Identify which cell holds the provided text, then report its [x, y] central coordinate. 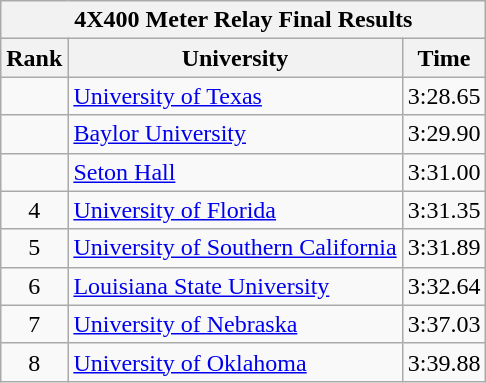
Louisiana State University [235, 286]
Time [444, 58]
University [235, 58]
5 [34, 248]
3:37.03 [444, 324]
University of Nebraska [235, 324]
3:31.89 [444, 248]
3:39.88 [444, 362]
6 [34, 286]
University of Oklahoma [235, 362]
Baylor University [235, 134]
4 [34, 210]
8 [34, 362]
3:31.35 [444, 210]
University of Southern California [235, 248]
3:28.65 [444, 96]
Rank [34, 58]
University of Florida [235, 210]
Seton Hall [235, 172]
7 [34, 324]
3:31.00 [444, 172]
3:29.90 [444, 134]
3:32.64 [444, 286]
4X400 Meter Relay Final Results [244, 20]
University of Texas [235, 96]
